Return (X, Y) of the center of cell containing provided text 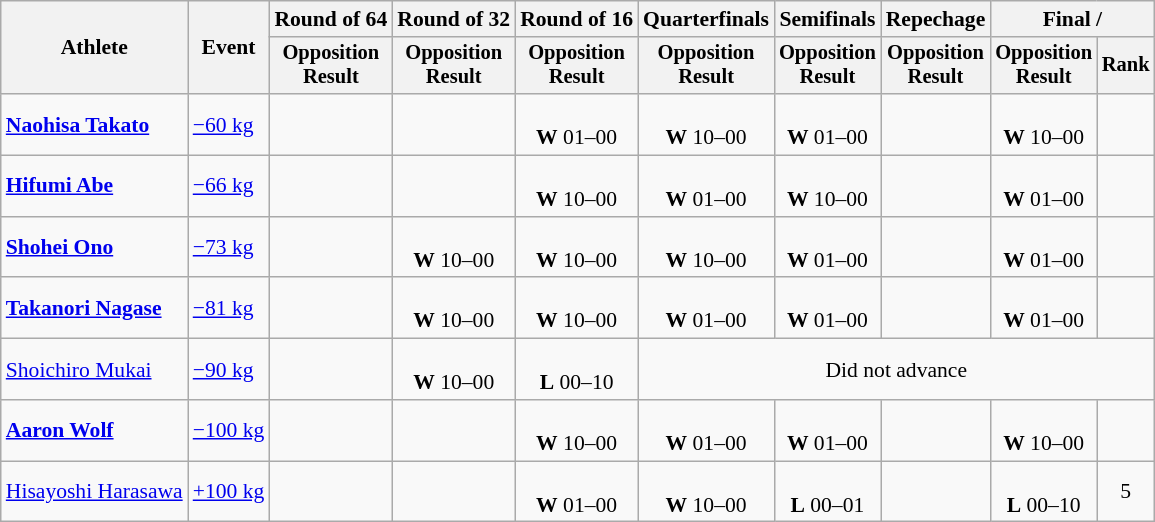
−73 kg (229, 248)
−66 kg (229, 186)
Final / (1072, 19)
Semifinals (828, 19)
Aaron Wolf (94, 430)
Quarterfinals (706, 19)
L 00–01 (828, 492)
Round of 64 (330, 19)
+100 kg (229, 492)
Takanori Nagase (94, 308)
5 (1126, 492)
−81 kg (229, 308)
Did not advance (896, 370)
Hifumi Abe (94, 186)
Shohei Ono (94, 248)
−90 kg (229, 370)
Hisayoshi Harasawa (94, 492)
Athlete (94, 48)
Repechage (936, 19)
Round of 16 (576, 19)
−60 kg (229, 124)
Shoichiro Mukai (94, 370)
Rank (1126, 66)
Round of 32 (454, 19)
−100 kg (229, 430)
Naohisa Takato (94, 124)
Event (229, 48)
